Capture the cell that displays the provided text and extract its (x, y) central coordinate. 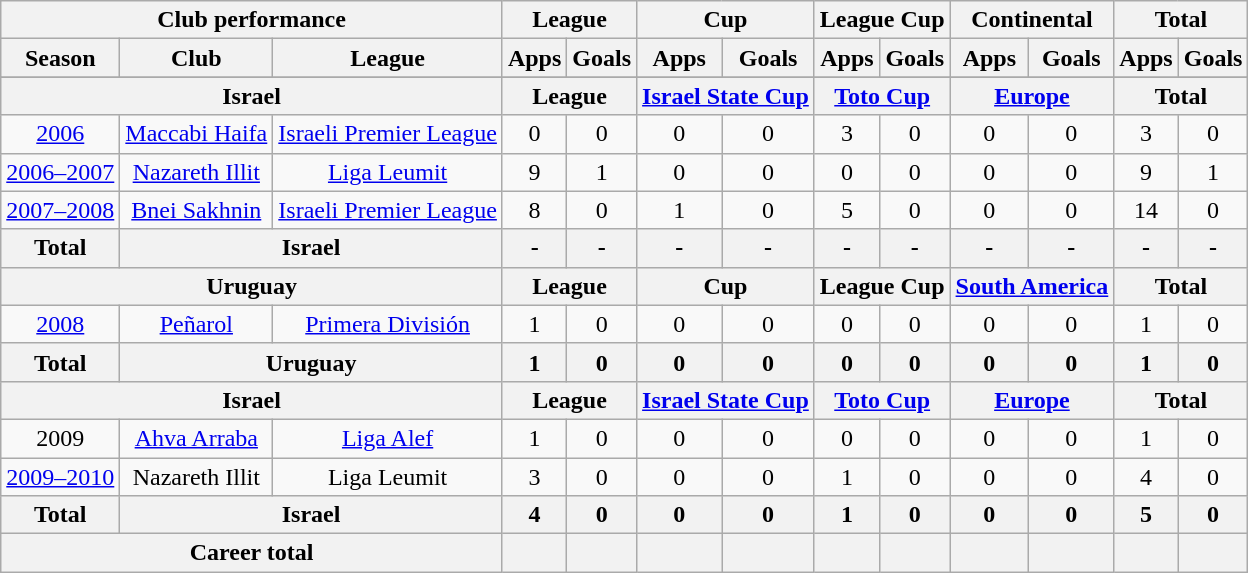
8 (534, 210)
2006–2007 (60, 172)
14 (1146, 210)
Season (60, 58)
Ahva Arraba (196, 438)
Club performance (252, 20)
Peñarol (196, 324)
2007–2008 (60, 210)
Club (196, 58)
Maccabi Haifa (196, 134)
2008 (60, 324)
Career total (252, 553)
Bnei Sakhnin (196, 210)
Liga Alef (388, 438)
Primera División (388, 324)
South America (1032, 286)
Continental (1032, 20)
2009 (60, 438)
2009–2010 (60, 477)
2006 (60, 134)
